Find where the given text appears and provide that cell's center as (x, y) coordinate. 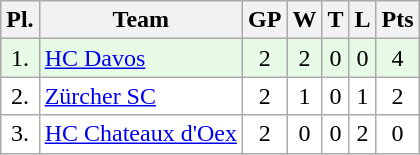
Zürcher SC (140, 96)
Pl. (20, 20)
4 (398, 58)
Team (140, 20)
Pts (398, 20)
3. (20, 134)
HC Chateaux d'Oex (140, 134)
HC Davos (140, 58)
W (304, 20)
GP (264, 20)
T (336, 20)
L (362, 20)
2. (20, 96)
1. (20, 58)
